Locate the cell with the specified text and output its (x, y) center coordinate. 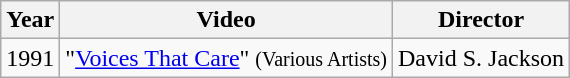
Director (482, 20)
"Voices That Care" (Various Artists) (226, 58)
Year (30, 20)
Video (226, 20)
1991 (30, 58)
David S. Jackson (482, 58)
